Scan for the cell matching the given text and deliver its (X, Y) coordinate at center. 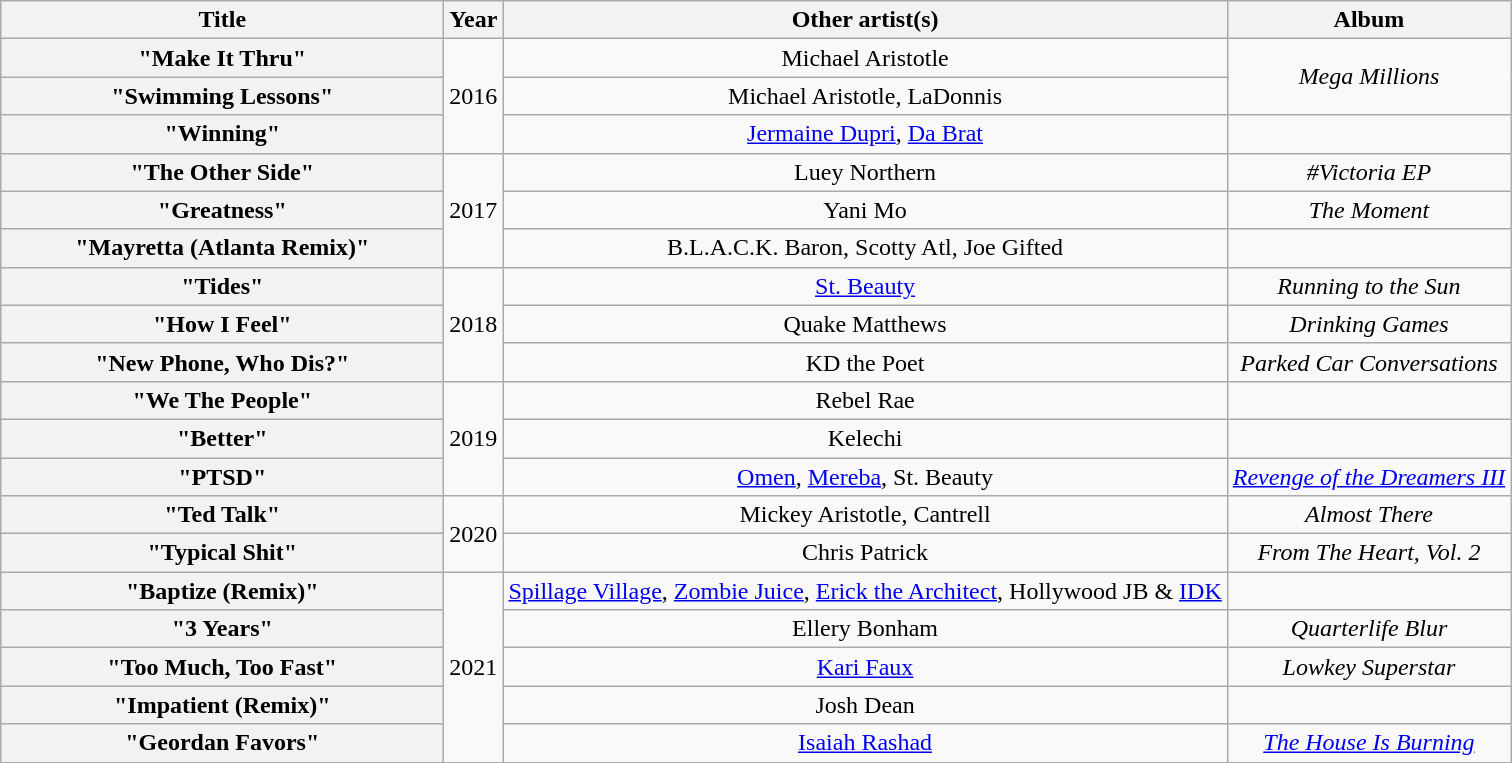
"Swimming Lessons" (222, 96)
"New Phone, Who Dis?" (222, 362)
Michael Aristotle, LaDonnis (865, 96)
2016 (474, 96)
"Baptize (Remix)" (222, 591)
Rebel Rae (865, 400)
Drinking Games (1368, 324)
The House Is Burning (1368, 743)
"Mayretta (Atlanta Remix)" (222, 248)
Lowkey Superstar (1368, 667)
"We The People" (222, 400)
2017 (474, 210)
Title (222, 20)
Kelechi (865, 438)
The Moment (1368, 210)
Ellery Bonham (865, 629)
Michael Aristotle (865, 58)
"Typical Shit" (222, 553)
Luey Northern (865, 172)
"3 Years" (222, 629)
"Ted Talk" (222, 515)
Josh Dean (865, 705)
"Too Much, Too Fast" (222, 667)
Omen, Mereba, St. Beauty (865, 477)
B.L.A.C.K. Baron, Scotty Atl, Joe Gifted (865, 248)
2018 (474, 324)
Yani Mo (865, 210)
Revenge of the Dreamers III (1368, 477)
"Better" (222, 438)
"Geordan Favors" (222, 743)
Isaiah Rashad (865, 743)
Quake Matthews (865, 324)
Parked Car Conversations (1368, 362)
Running to the Sun (1368, 286)
Year (474, 20)
"How I Feel" (222, 324)
Almost There (1368, 515)
KD the Poet (865, 362)
Other artist(s) (865, 20)
Mega Millions (1368, 77)
Mickey Aristotle, Cantrell (865, 515)
Jermaine Dupri, Da Brat (865, 134)
Album (1368, 20)
2020 (474, 534)
From The Heart, Vol. 2 (1368, 553)
St. Beauty (865, 286)
"Tides" (222, 286)
"PTSD" (222, 477)
Chris Patrick (865, 553)
Quarterlife Blur (1368, 629)
2021 (474, 667)
2019 (474, 438)
#Victoria EP (1368, 172)
"Impatient (Remix)" (222, 705)
"Make It Thru" (222, 58)
"Winning" (222, 134)
"Greatness" (222, 210)
Kari Faux (865, 667)
"The Other Side" (222, 172)
Spillage Village, Zombie Juice, Erick the Architect, Hollywood JB & IDK (865, 591)
